Return the [X, Y] coordinate for the center point of the cell that contains the specified text.  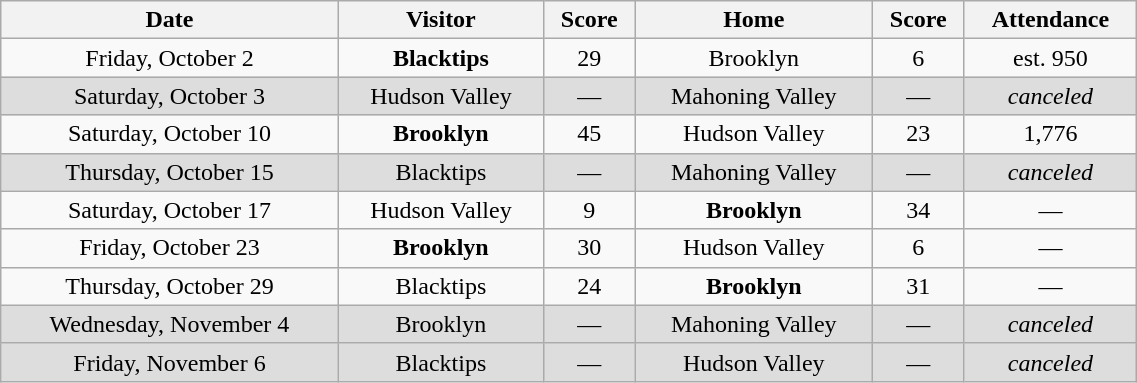
Saturday, October 17 [170, 210]
Friday, October 2 [170, 58]
Thursday, October 15 [170, 172]
Saturday, October 10 [170, 134]
9 [590, 210]
29 [590, 58]
Visitor [440, 20]
1,776 [1050, 134]
Thursday, October 29 [170, 286]
Saturday, October 3 [170, 96]
23 [918, 134]
34 [918, 210]
Friday, November 6 [170, 362]
Wednesday, November 4 [170, 324]
Friday, October 23 [170, 248]
45 [590, 134]
24 [590, 286]
30 [590, 248]
Attendance [1050, 20]
Date [170, 20]
est. 950 [1050, 58]
31 [918, 286]
Home [754, 20]
